Determine the (x, y) coordinate at the center of the cell enclosing the given text.  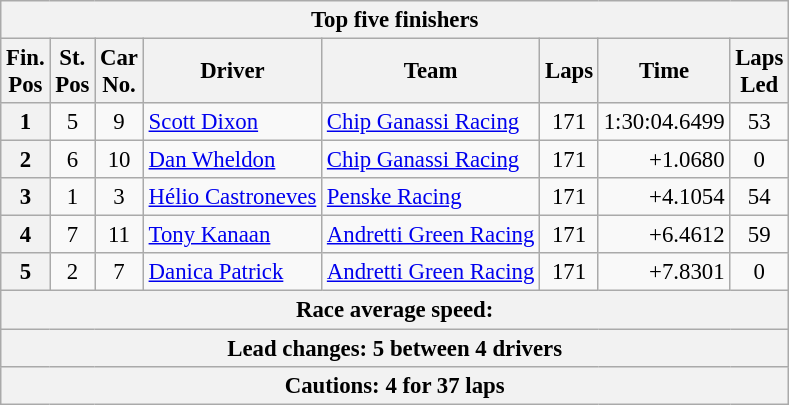
Cautions: 4 for 37 laps (395, 385)
+6.4612 (664, 235)
Driver (232, 72)
4 (26, 235)
Race average speed: (395, 310)
Fin.Pos (26, 72)
LapsLed (760, 72)
Tony Kanaan (232, 235)
9 (120, 122)
6 (72, 160)
Penske Racing (431, 197)
+4.1054 (664, 197)
53 (760, 122)
59 (760, 235)
10 (120, 160)
CarNo. (120, 72)
1:30:04.6499 (664, 122)
Top five finishers (395, 20)
+1.0680 (664, 160)
St.Pos (72, 72)
+7.8301 (664, 273)
Lead changes: 5 between 4 drivers (395, 348)
Team (431, 72)
Time (664, 72)
Laps (570, 72)
Scott Dixon (232, 122)
Hélio Castroneves (232, 197)
54 (760, 197)
Dan Wheldon (232, 160)
11 (120, 235)
Danica Patrick (232, 273)
